Provide the [X, Y] coordinate of the cell's center where the given text is located.  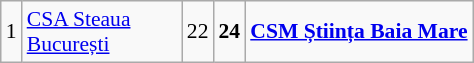
22 [198, 32]
CSM Știința Baia Mare [358, 32]
CSA Steaua București [102, 32]
24 [230, 32]
1 [12, 32]
